Provide the [X, Y] coordinate of the cell's center where the given text is located.  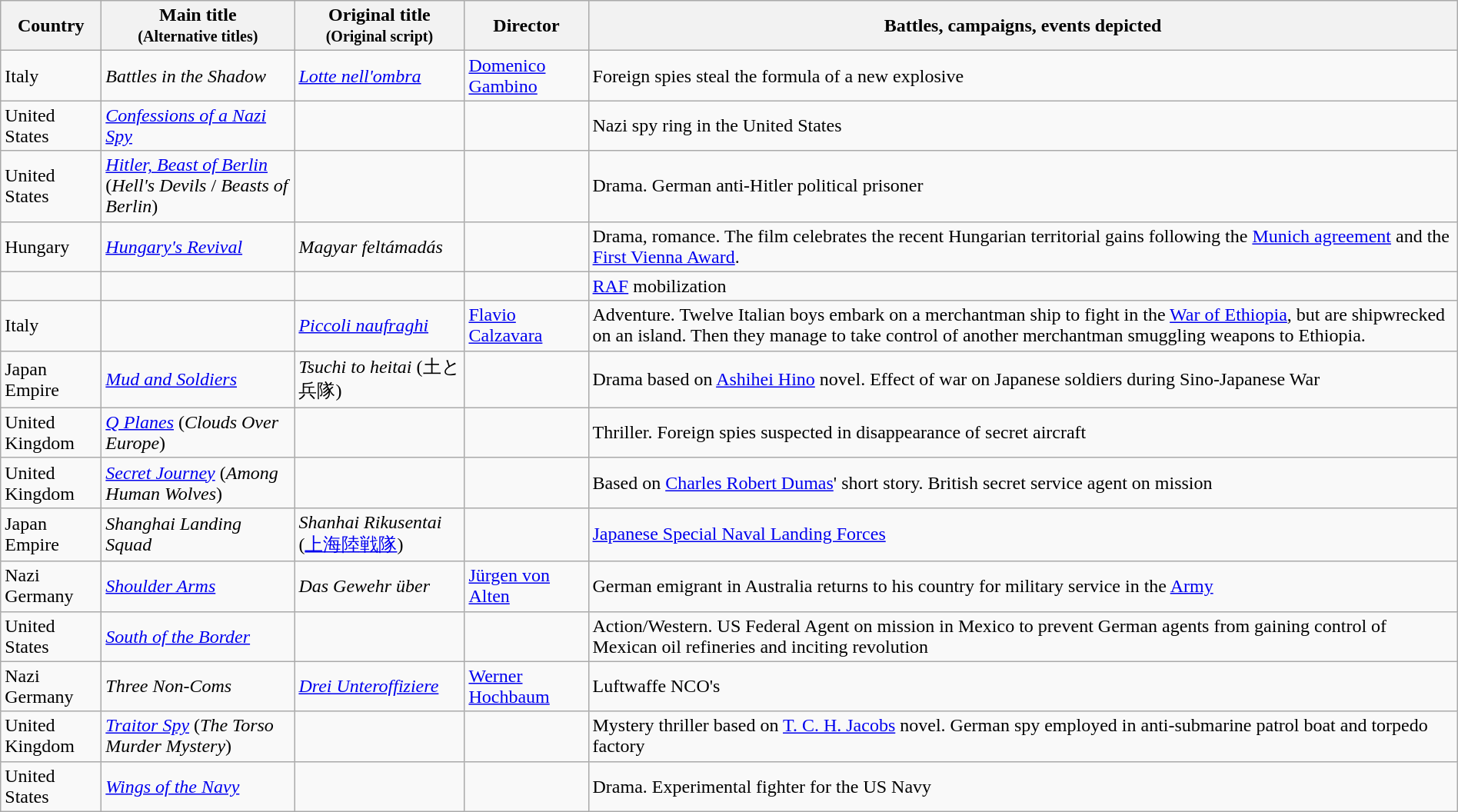
Director [526, 26]
Q Planes (Clouds Over Europe) [198, 432]
Confessions of a Nazi Spy [198, 126]
Jürgen von Alten [526, 586]
Das Gewehr über [380, 586]
Drama based on Ashihei Hino novel. Effect of war on Japanese soldiers during Sino-Japanese War [1023, 379]
South of the Border [198, 637]
Three Non-Coms [198, 686]
Battles in the Shadow [198, 75]
Shanhai Rikusentai (上海陸戦隊) [380, 534]
Foreign spies steal the formula of a new explosive [1023, 75]
Tsuchi to heitai (土と兵隊) [380, 379]
Country [51, 26]
Flavio Calzavara [526, 326]
Mud and Soldiers [198, 379]
Piccoli naufraghi [380, 326]
RAF mobilization [1023, 286]
Drama. Experimental fighter for the US Navy [1023, 786]
Battles, campaigns, events depicted [1023, 26]
Shoulder Arms [198, 586]
Nazi spy ring in the United States [1023, 126]
Hungary's Revival [198, 246]
Japanese Special Naval Landing Forces [1023, 534]
Wings of the Navy [198, 786]
Drama, romance. The film celebrates the recent Hungarian territorial gains following the Munich agreement and the First Vienna Award. [1023, 246]
Based on Charles Robert Dumas' short story. British secret service agent on mission [1023, 483]
Main title(Alternative titles) [198, 26]
Magyar feltámadás [380, 246]
Hungary [51, 246]
Action/Western. US Federal Agent on mission in Mexico to prevent German agents from gaining control of Mexican oil refineries and inciting revolution [1023, 637]
Drama. German anti-Hitler political prisoner [1023, 186]
Thriller. Foreign spies suspected in disappearance of secret aircraft [1023, 432]
Drei Unteroffiziere [380, 686]
Werner Hochbaum [526, 686]
Secret Journey (Among Human Wolves) [198, 483]
Domenico Gambino [526, 75]
Original title(Original script) [380, 26]
Shanghai Landing Squad [198, 534]
Lotte nell'ombra [380, 75]
Traitor Spy (The Torso Murder Mystery) [198, 737]
Hitler, Beast of Berlin (Hell's Devils / Beasts of Berlin) [198, 186]
Mystery thriller based on T. C. H. Jacobs novel. German spy employed in anti-submarine patrol boat and torpedo factory [1023, 737]
Luftwaffe NCO's [1023, 686]
German emigrant in Australia returns to his country for military service in the Army [1023, 586]
